From the cell containing the given text, extract its center point as [x, y] coordinate. 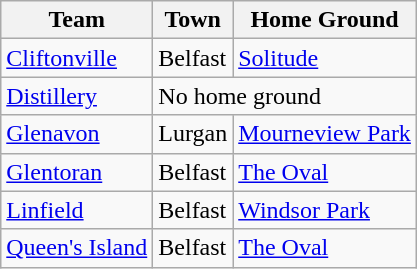
Team [77, 20]
Queen's Island [77, 248]
No home ground [285, 96]
Cliftonville [77, 58]
Linfield [77, 210]
Mourneview Park [325, 134]
Glenavon [77, 134]
Distillery [77, 96]
Town [193, 20]
Home Ground [325, 20]
Solitude [325, 58]
Glentoran [77, 172]
Windsor Park [325, 210]
Lurgan [193, 134]
